Capture the cell that displays the provided text and extract its [x, y] central coordinate. 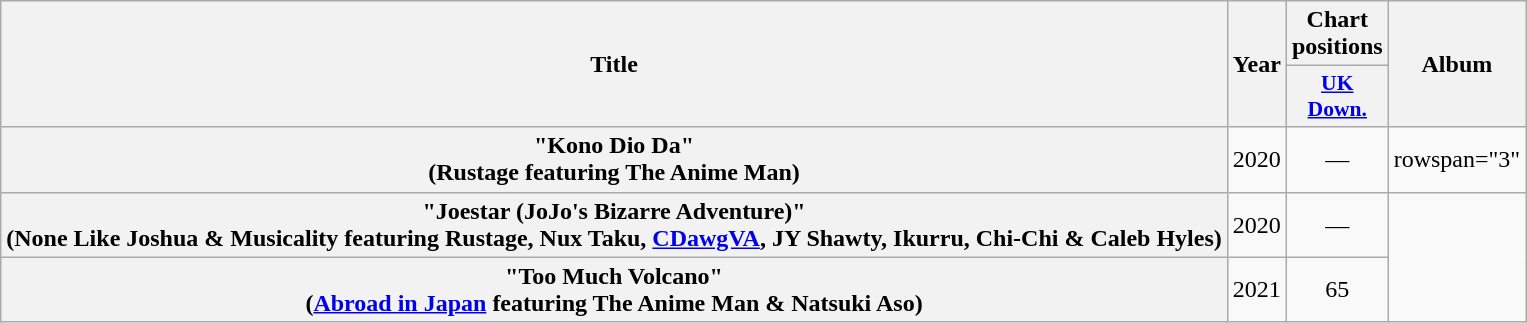
2021 [1256, 290]
Title [614, 64]
Album [1457, 64]
"Too Much Volcano"(Abroad in Japan featuring The Anime Man & Natsuki Aso) [614, 290]
Year [1256, 64]
rowspan="3" [1457, 160]
Chart positions [1337, 34]
UKDown. [1337, 96]
"Kono Dio Da"(Rustage featuring The Anime Man) [614, 160]
65 [1337, 290]
"Joestar (JoJo's Bizarre Adventure)"(None Like Joshua & Musicality featuring Rustage, Nux Taku, CDawgVA, JY Shawty, Ikurru, Chi-Chi & Caleb Hyles) [614, 224]
